Detect which cell encompasses the target text, then output its (x, y) center coordinate. 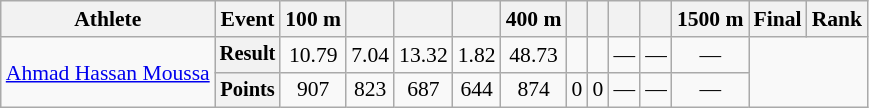
13.32 (424, 55)
100 m (313, 19)
907 (313, 90)
1.82 (477, 55)
400 m (534, 19)
1500 m (710, 19)
7.04 (370, 55)
10.79 (313, 55)
Athlete (108, 19)
Final (778, 19)
Rank (838, 19)
Result (248, 55)
687 (424, 90)
644 (477, 90)
874 (534, 90)
Ahmad Hassan Moussa (108, 72)
48.73 (534, 55)
Points (248, 90)
823 (370, 90)
Event (248, 19)
